Extract the (x, y) coordinate from the center of the cell holding the provided text.  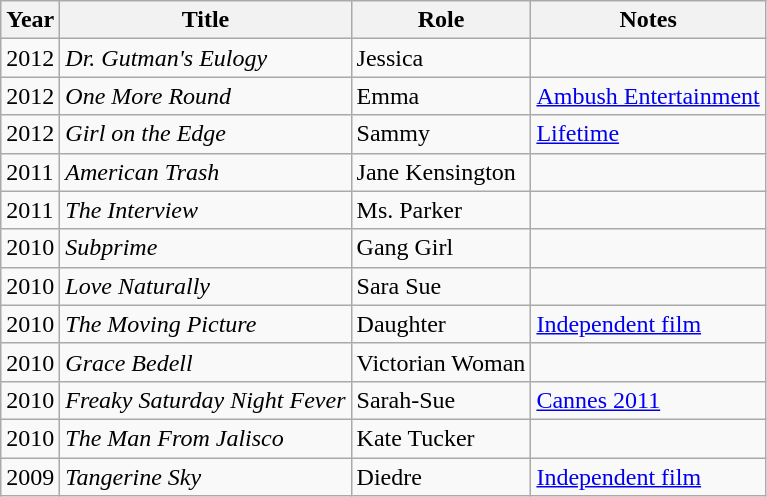
Emma (441, 96)
Grace Bedell (206, 362)
Ms. Parker (441, 210)
Gang Girl (441, 248)
Girl on the Edge (206, 134)
Subprime (206, 248)
The Interview (206, 210)
Title (206, 20)
Daughter (441, 324)
Jane Kensington (441, 172)
Diedre (441, 477)
Tangerine Sky (206, 477)
Jessica (441, 58)
The Man From Jalisco (206, 438)
Sara Sue (441, 286)
One More Round (206, 96)
Lifetime (648, 134)
Year (30, 20)
Cannes 2011 (648, 400)
2009 (30, 477)
Role (441, 20)
Freaky Saturday Night Fever (206, 400)
Sammy (441, 134)
American Trash (206, 172)
Ambush Entertainment (648, 96)
The Moving Picture (206, 324)
Notes (648, 20)
Love Naturally (206, 286)
Dr. Gutman's Eulogy (206, 58)
Victorian Woman (441, 362)
Sarah-Sue (441, 400)
Kate Tucker (441, 438)
